Scan for the cell matching the given text and deliver its [X, Y] coordinate at center. 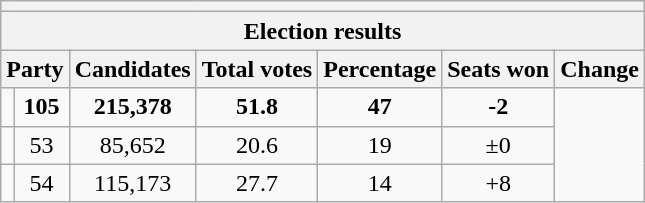
19 [380, 145]
54 [42, 183]
115,173 [132, 183]
Change [600, 69]
+8 [498, 183]
27.7 [257, 183]
Election results [323, 31]
47 [380, 107]
Party [35, 69]
105 [42, 107]
±0 [498, 145]
20.6 [257, 145]
215,378 [132, 107]
Seats won [498, 69]
Percentage [380, 69]
Candidates [132, 69]
14 [380, 183]
Total votes [257, 69]
-2 [498, 107]
51.8 [257, 107]
85,652 [132, 145]
53 [42, 145]
